From the cell containing the given text, extract its center point as (x, y) coordinate. 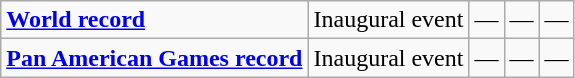
Pan American Games record (154, 58)
World record (154, 20)
